For the text-containing cell, return its midpoint in (X, Y) coordinate format. 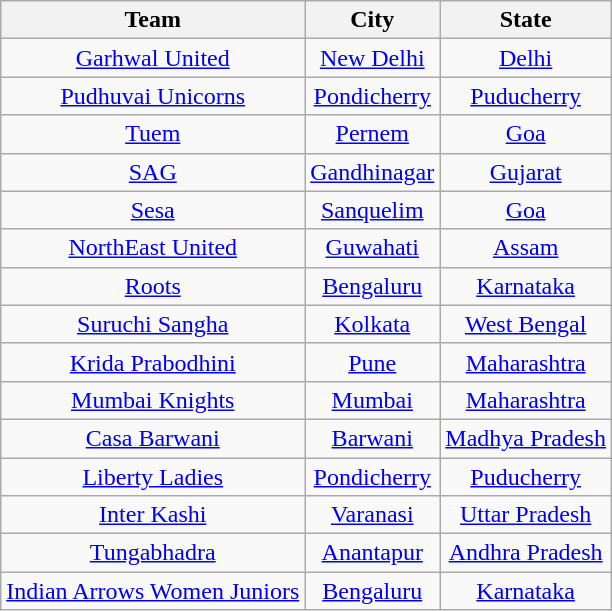
Pernem (372, 134)
Casa Barwani (153, 438)
Gandhinagar (372, 172)
Barwani (372, 438)
Uttar Pradesh (526, 515)
Gujarat (526, 172)
NorthEast United (153, 248)
Pune (372, 362)
Anantapur (372, 553)
Delhi (526, 58)
Sanquelim (372, 210)
West Bengal (526, 324)
Sesa (153, 210)
Team (153, 20)
Varanasi (372, 515)
Pudhuvai Unicorns (153, 96)
Indian Arrows Women Juniors (153, 591)
SAG (153, 172)
Garhwal United (153, 58)
Andhra Pradesh (526, 553)
New Delhi (372, 58)
Liberty Ladies (153, 477)
Mumbai Knights (153, 400)
Suruchi Sangha (153, 324)
Inter Kashi (153, 515)
Krida Prabodhini (153, 362)
Mumbai (372, 400)
Guwahati (372, 248)
Madhya Pradesh (526, 438)
Roots (153, 286)
Tungabhadra (153, 553)
Assam (526, 248)
State (526, 20)
Tuem (153, 134)
City (372, 20)
Kolkata (372, 324)
